Extract the (X, Y) coordinate from the center of the cell holding the provided text.  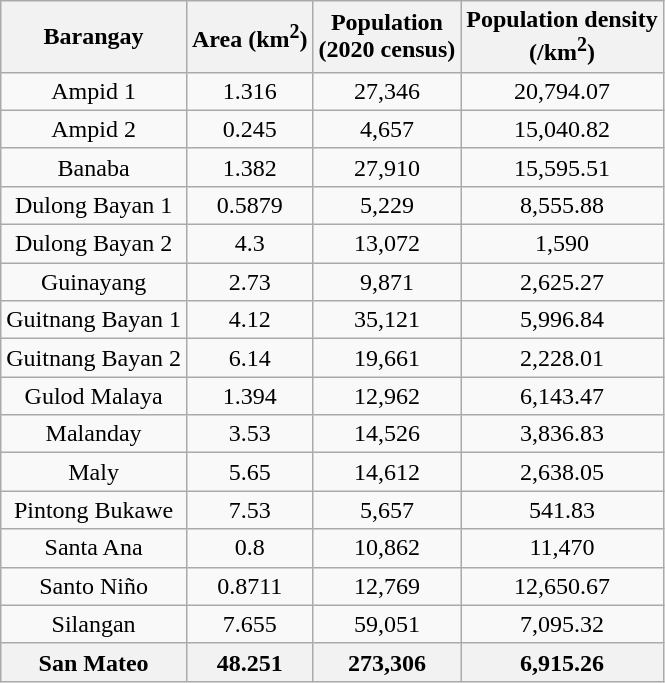
19,661 (387, 358)
Santo Niño (94, 586)
3,836.83 (562, 434)
0.8 (250, 548)
1.394 (250, 396)
59,051 (387, 624)
Population(2020 census) (387, 37)
Guinayang (94, 282)
27,910 (387, 167)
2,625.27 (562, 282)
27,346 (387, 91)
Maly (94, 472)
15,595.51 (562, 167)
5,996.84 (562, 320)
6.14 (250, 358)
273,306 (387, 662)
Population density(/km2) (562, 37)
3.53 (250, 434)
8,555.88 (562, 205)
5,657 (387, 510)
4,657 (387, 129)
15,040.82 (562, 129)
Ampid 2 (94, 129)
Ampid 1 (94, 91)
Pintong Bukawe (94, 510)
13,072 (387, 244)
1,590 (562, 244)
10,862 (387, 548)
Banaba (94, 167)
14,612 (387, 472)
Gulod Malaya (94, 396)
1.316 (250, 91)
6,915.26 (562, 662)
4.3 (250, 244)
14,526 (387, 434)
0.245 (250, 129)
San Mateo (94, 662)
12,962 (387, 396)
2.73 (250, 282)
7,095.32 (562, 624)
20,794.07 (562, 91)
9,871 (387, 282)
Dulong Bayan 2 (94, 244)
7.655 (250, 624)
48.251 (250, 662)
2,228.01 (562, 358)
Guitnang Bayan 1 (94, 320)
5,229 (387, 205)
6,143.47 (562, 396)
Santa Ana (94, 548)
0.8711 (250, 586)
1.382 (250, 167)
Malanday (94, 434)
541.83 (562, 510)
12,769 (387, 586)
5.65 (250, 472)
Guitnang Bayan 2 (94, 358)
4.12 (250, 320)
2,638.05 (562, 472)
Silangan (94, 624)
35,121 (387, 320)
Dulong Bayan 1 (94, 205)
12,650.67 (562, 586)
11,470 (562, 548)
0.5879 (250, 205)
Area (km2) (250, 37)
7.53 (250, 510)
Barangay (94, 37)
